Capture the cell that displays the provided text and extract its (x, y) central coordinate. 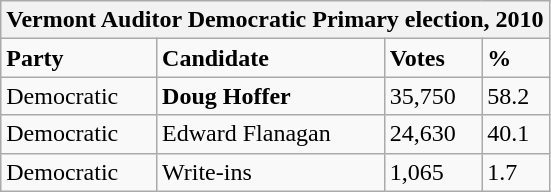
58.2 (516, 96)
Vermont Auditor Democratic Primary election, 2010 (275, 20)
Write-ins (271, 172)
24,630 (433, 134)
35,750 (433, 96)
Votes (433, 58)
Doug Hoffer (271, 96)
1,065 (433, 172)
Party (79, 58)
40.1 (516, 134)
1.7 (516, 172)
Candidate (271, 58)
% (516, 58)
Edward Flanagan (271, 134)
